Scan for the cell matching the given text and deliver its [X, Y] coordinate at center. 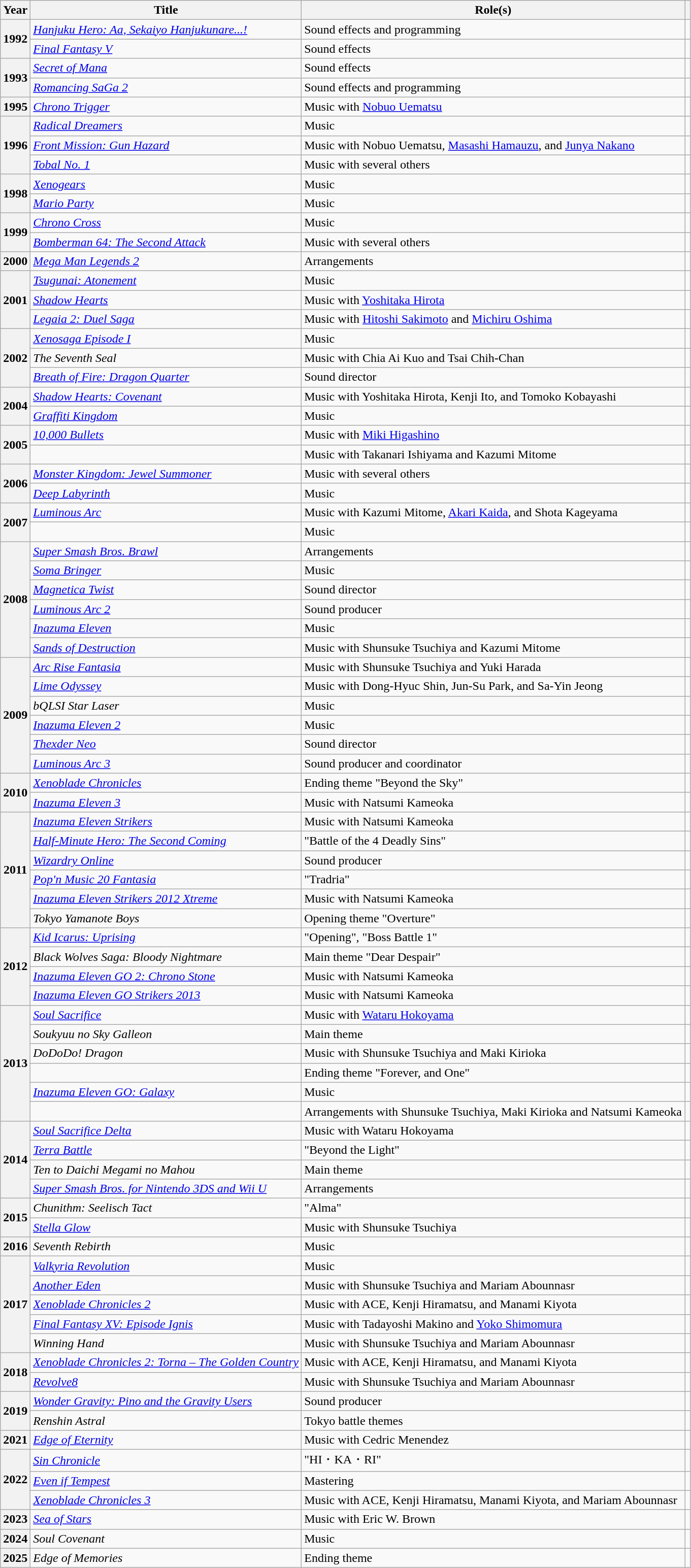
Mario Party [166, 203]
Bomberman 64: The Second Attack [166, 242]
Seventh Rebirth [166, 1247]
Luminous Arc [166, 512]
Shadow Hearts [166, 300]
2016 [15, 1247]
2017 [15, 1305]
1998 [15, 193]
Winning Hand [166, 1343]
Role(s) [493, 10]
Sands of Destruction [166, 648]
2000 [15, 261]
Xenogears [166, 184]
Ending theme "Forever, and One" [493, 1073]
Music with ACE, Kenji Hiramatsu, Manami Kiyota, and Mariam Abounnasr [493, 1500]
Ending theme "Beyond the Sky" [493, 783]
Inazuma Eleven Strikers [166, 821]
Arc Rise Fantasia [166, 667]
Inazuma Eleven GO Strikers 2013 [166, 995]
Xenoblade Chronicles 3 [166, 1500]
Monster Kingdom: Jewel Summoner [166, 474]
Inazuma Eleven GO 2: Chrono Stone [166, 976]
Soukyuu no Sky Galleon [166, 1034]
Year [15, 10]
Luminous Arc 3 [166, 763]
2005 [15, 445]
2014 [15, 1159]
Inazuma Eleven Strikers 2012 Xtreme [166, 899]
Xenosaga Episode I [166, 339]
Music with Shunsuke Tsuchiya and Yuki Harada [493, 667]
Inazuma Eleven 2 [166, 725]
2004 [15, 406]
2023 [15, 1519]
Chrono Cross [166, 222]
Music with Miki Higashino [493, 435]
Tobal No. 1 [166, 164]
Opening theme "Overture" [493, 918]
2022 [15, 1479]
Wizardry Online [166, 860]
2007 [15, 522]
2013 [15, 1063]
Edge of Memories [166, 1558]
Music with Tadayoshi Makino and Yoko Shimomura [493, 1324]
Magnetica Twist [166, 590]
Music with Shunsuke Tsuchiya and Kazumi Mitome [493, 648]
Chrono Trigger [166, 107]
"Beyond the Light" [493, 1150]
Soma Bringer [166, 571]
Sound producer and coordinator [493, 763]
Soul Covenant [166, 1539]
Deep Labyrinth [166, 493]
2001 [15, 300]
Revolve8 [166, 1382]
10,000 Bullets [166, 435]
Super Smash Bros. Brawl [166, 551]
2008 [15, 599]
Music with Cedric Menendez [493, 1440]
Wonder Gravity: Pino and the Gravity Users [166, 1401]
2002 [15, 358]
Lime Odyssey [166, 686]
Even if Tempest [166, 1481]
2011 [15, 870]
Inazuma Eleven 3 [166, 802]
1993 [15, 78]
Another Eden [166, 1285]
Inazuma Eleven GO: Galaxy [166, 1092]
2025 [15, 1558]
Breath of Fire: Dragon Quarter [166, 377]
Arrangements with Shunsuke Tsuchiya, Maki Kirioka and Natsumi Kameoka [493, 1111]
Black Wolves Saga: Bloody Nightmare [166, 957]
Hanjuku Hero: Aa, Sekaiyo Hanjukunare...! [166, 29]
Title [166, 10]
Legaia 2: Duel Saga [166, 319]
Final Fantasy V [166, 49]
Pop'n Music 20 Fantasia [166, 880]
Music with Chia Ai Kuo and Tsai Chih-Chan [493, 358]
Secret of Mana [166, 68]
Graffiti Kingdom [166, 416]
Sin Chronicle [166, 1460]
1995 [15, 107]
1999 [15, 232]
Final Fantasy XV: Episode Ignis [166, 1324]
Luminous Arc 2 [166, 609]
2006 [15, 483]
Terra Battle [166, 1150]
Music with Takanari Ishiyama and Kazumi Mitome [493, 454]
2010 [15, 792]
2012 [15, 966]
bQLSI Star Laser [166, 706]
The Seventh Seal [166, 358]
Tokyo battle themes [493, 1420]
Thexder Neo [166, 744]
Tokyo Yamanote Boys [166, 918]
1996 [15, 145]
Music with Shunsuke Tsuchiya and Maki Kirioka [493, 1053]
Sea of Stars [166, 1519]
Renshin Astral [166, 1420]
Romancing SaGa 2 [166, 87]
Music with Nobuo Uematsu [493, 107]
Mastering [493, 1481]
Music with Yoshitaka Hirota [493, 300]
Chunithm: Seelisch Tact [166, 1208]
Radical Dreamers [166, 126]
Soul Sacrifice Delta [166, 1130]
"Tradria" [493, 880]
Edge of Eternity [166, 1440]
Front Mission: Gun Hazard [166, 145]
Ten to Daichi Megami no Mahou [166, 1169]
"Opening", "Boss Battle 1" [493, 938]
"Alma" [493, 1208]
Inazuma Eleven [166, 628]
2009 [15, 715]
Ending theme [493, 1558]
Tsugunai: Atonement [166, 281]
DoDoDo! Dragon [166, 1053]
Music with Eric W. Brown [493, 1519]
2024 [15, 1539]
Music with Shunsuke Tsuchiya [493, 1227]
Xenoblade Chronicles [166, 783]
Music with Kazumi Mitome, Akari Kaida, and Shota Kageyama [493, 512]
2019 [15, 1411]
"Battle of the 4 Deadly Sins" [493, 841]
Shadow Hearts: Covenant [166, 396]
2018 [15, 1372]
2021 [15, 1440]
Xenoblade Chronicles 2 [166, 1305]
Music with Hitoshi Sakimoto and Michiru Oshima [493, 319]
2015 [15, 1218]
Half-Minute Hero: The Second Coming [166, 841]
1992 [15, 39]
Kid Icarus: Uprising [166, 938]
Music with Yoshitaka Hirota, Kenji Ito, and Tomoko Kobayashi [493, 396]
Xenoblade Chronicles 2: Torna – The Golden Country [166, 1362]
Music with Dong-Hyuc Shin, Jun-Su Park, and Sa-Yin Jeong [493, 686]
"HI・KA・RI" [493, 1460]
Super Smash Bros. for Nintendo 3DS and Wii U [166, 1189]
Main theme "Dear Despair" [493, 957]
Stella Glow [166, 1227]
Mega Man Legends 2 [166, 261]
Valkyria Revolution [166, 1266]
Soul Sacrifice [166, 1015]
Music with Nobuo Uematsu, Masashi Hamauzu, and Junya Nakano [493, 145]
